Pinpoint the cell where the given text exists, returning its (x, y) midpoint coordinate. 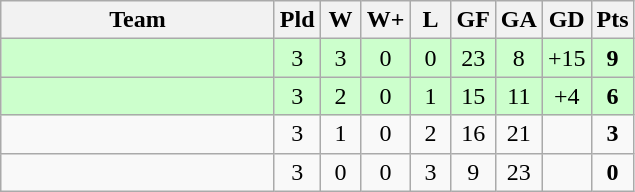
GF (473, 20)
8 (518, 58)
21 (518, 134)
W+ (386, 20)
GD (566, 20)
Pts (612, 20)
Team (138, 20)
16 (473, 134)
11 (518, 96)
+15 (566, 58)
6 (612, 96)
GA (518, 20)
15 (473, 96)
W (340, 20)
Pld (297, 20)
L (430, 20)
+4 (566, 96)
